Locate the cell with the specified text and output its [X, Y] center coordinate. 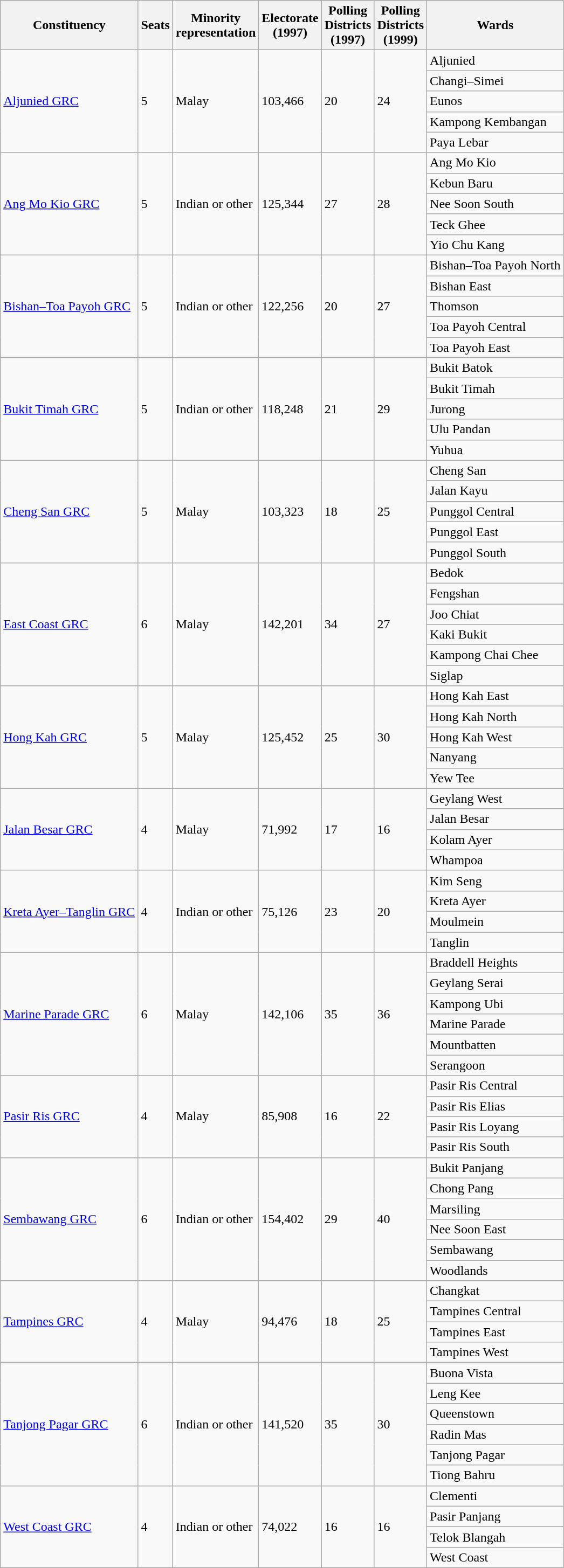
Tampines GRC [69, 1322]
Teck Ghee [495, 224]
Hong Kah West [495, 737]
Pasir Ris Central [495, 1086]
Braddell Heights [495, 963]
Pasir Ris GRC [69, 1116]
Cheng San GRC [69, 511]
Electorate(1997) [290, 25]
154,402 [290, 1219]
Constituency [69, 25]
Pasir Panjang [495, 1516]
22 [401, 1116]
74,022 [290, 1527]
36 [401, 1014]
Geylang Serai [495, 983]
Leng Kee [495, 1393]
Tanglin [495, 942]
Changi–Simei [495, 81]
West Coast [495, 1557]
Marsiling [495, 1209]
Pasir Ris Loyang [495, 1127]
Bukit Timah [495, 388]
Yew Tee [495, 778]
Punggol South [495, 552]
122,256 [290, 306]
Tiong Bahru [495, 1475]
Jalan Besar GRC [69, 829]
Kolam Ayer [495, 839]
Kreta Ayer–Tanglin GRC [69, 911]
Kampong Chai Chee [495, 655]
94,476 [290, 1322]
Bedok [495, 573]
Tampines West [495, 1352]
Toa Payoh East [495, 348]
Kebun Baru [495, 183]
Tanjong Pagar GRC [69, 1424]
Marine Parade GRC [69, 1014]
Jurong [495, 409]
Paya Lebar [495, 142]
142,201 [290, 624]
34 [348, 624]
Wards [495, 25]
24 [401, 101]
142,106 [290, 1014]
Punggol Central [495, 511]
118,248 [290, 409]
Nee Soon East [495, 1229]
Bukit Batok [495, 368]
Hong Kah North [495, 717]
Mountbatten [495, 1045]
Bishan East [495, 286]
Bukit Panjang [495, 1168]
Serangoon [495, 1065]
Bishan–Toa Payoh North [495, 265]
Jalan Kayu [495, 491]
Fengshan [495, 593]
Seats [155, 25]
Radin Mas [495, 1434]
Geylang West [495, 799]
Cheng San [495, 470]
Aljunied [495, 60]
Aljunied GRC [69, 101]
Thomson [495, 307]
Moulmein [495, 921]
West Coast GRC [69, 1527]
Hong Kah GRC [69, 737]
141,520 [290, 1424]
Woodlands [495, 1270]
Kaki Bukit [495, 635]
71,992 [290, 829]
Siglap [495, 676]
Nee Soon South [495, 204]
Bukit Timah GRC [69, 409]
Clementi [495, 1496]
125,452 [290, 737]
Ulu Pandan [495, 429]
Yio Chu Kang [495, 245]
28 [401, 204]
Bishan–Toa Payoh GRC [69, 306]
Sembawang [495, 1250]
103,323 [290, 511]
Changkat [495, 1291]
Tanjong Pagar [495, 1455]
East Coast GRC [69, 624]
Sembawang GRC [69, 1219]
Jalan Besar [495, 819]
75,126 [290, 911]
40 [401, 1219]
85,908 [290, 1116]
PollingDistricts(1999) [401, 25]
Marine Parade [495, 1024]
125,344 [290, 204]
Tampines Central [495, 1312]
Kreta Ayer [495, 901]
Joo Chiat [495, 614]
103,466 [290, 101]
21 [348, 409]
Pasir Ris Elias [495, 1106]
Chong Pang [495, 1188]
Nanyang [495, 758]
Buona Vista [495, 1373]
Ang Mo Kio GRC [69, 204]
Toa Payoh Central [495, 327]
Tampines East [495, 1332]
Ang Mo Kio [495, 163]
Telok Blangah [495, 1537]
23 [348, 911]
Minorityrepresentation [216, 25]
PollingDistricts(1997) [348, 25]
Hong Kah East [495, 696]
Punggol East [495, 532]
Kampong Kembangan [495, 122]
Kim Seng [495, 880]
Queenstown [495, 1414]
Kampong Ubi [495, 1004]
Yuhua [495, 450]
Eunos [495, 101]
Pasir Ris South [495, 1147]
Whampoa [495, 860]
17 [348, 829]
